From the cell containing the given text, extract its center point as [x, y] coordinate. 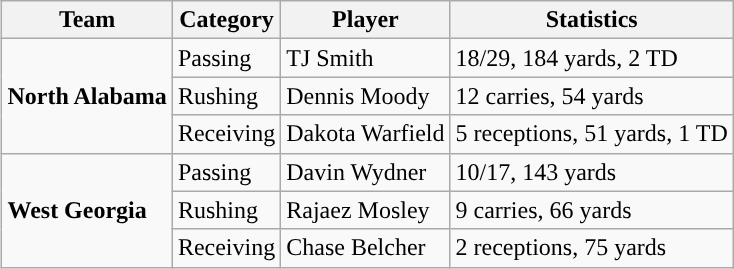
Dakota Warfield [366, 134]
Chase Belcher [366, 248]
Davin Wydner [366, 172]
Team [87, 20]
12 carries, 54 yards [592, 96]
18/29, 184 yards, 2 TD [592, 58]
9 carries, 66 yards [592, 210]
Rajaez Mosley [366, 210]
Dennis Moody [366, 96]
5 receptions, 51 yards, 1 TD [592, 134]
North Alabama [87, 96]
TJ Smith [366, 58]
West Georgia [87, 210]
2 receptions, 75 yards [592, 248]
10/17, 143 yards [592, 172]
Category [226, 20]
Statistics [592, 20]
Player [366, 20]
